For the text-containing cell, return its midpoint in (X, Y) coordinate format. 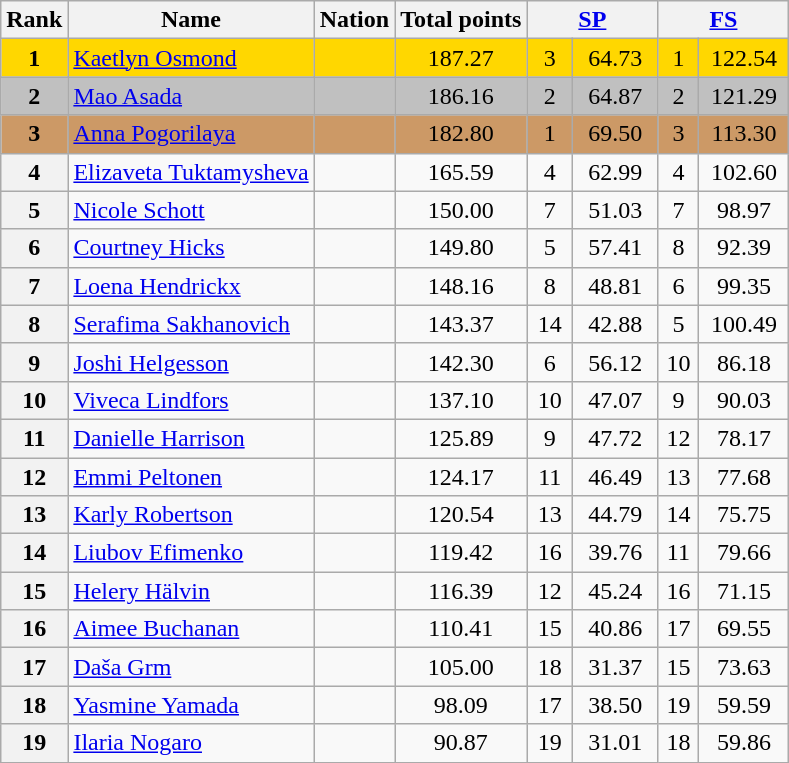
Loena Hendrickx (191, 286)
Mao Asada (191, 96)
46.49 (616, 477)
182.80 (461, 134)
119.42 (461, 553)
75.75 (744, 515)
100.49 (744, 324)
FS (724, 20)
40.86 (616, 629)
90.87 (461, 743)
Helery Hälvin (191, 591)
124.17 (461, 477)
73.63 (744, 667)
86.18 (744, 362)
Emmi Peltonen (191, 477)
57.41 (616, 248)
69.55 (744, 629)
92.39 (744, 248)
78.17 (744, 438)
113.30 (744, 134)
39.76 (616, 553)
Karly Robertson (191, 515)
Serafima Sakhanovich (191, 324)
120.54 (461, 515)
187.27 (461, 58)
Danielle Harrison (191, 438)
47.07 (616, 400)
105.00 (461, 667)
48.81 (616, 286)
Kaetlyn Osmond (191, 58)
110.41 (461, 629)
102.60 (744, 172)
Elizaveta Tuktamysheva (191, 172)
Total points (461, 20)
98.97 (744, 210)
44.79 (616, 515)
Name (191, 20)
71.15 (744, 591)
59.59 (744, 705)
62.99 (616, 172)
38.50 (616, 705)
Rank (34, 20)
125.89 (461, 438)
45.24 (616, 591)
137.10 (461, 400)
79.66 (744, 553)
149.80 (461, 248)
31.01 (616, 743)
56.12 (616, 362)
Yasmine Yamada (191, 705)
116.39 (461, 591)
148.16 (461, 286)
SP (592, 20)
Anna Pogorilaya (191, 134)
Liubov Efimenko (191, 553)
121.29 (744, 96)
Joshi Helgesson (191, 362)
Aimee Buchanan (191, 629)
90.03 (744, 400)
Daša Grm (191, 667)
59.86 (744, 743)
Ilaria Nogaro (191, 743)
142.30 (461, 362)
47.72 (616, 438)
Nicole Schott (191, 210)
Courtney Hicks (191, 248)
Viveca Lindfors (191, 400)
69.50 (616, 134)
64.73 (616, 58)
42.88 (616, 324)
Nation (354, 20)
165.59 (461, 172)
64.87 (616, 96)
51.03 (616, 210)
77.68 (744, 477)
186.16 (461, 96)
98.09 (461, 705)
99.35 (744, 286)
150.00 (461, 210)
31.37 (616, 667)
122.54 (744, 58)
143.37 (461, 324)
